Capture the cell that displays the provided text and extract its [x, y] central coordinate. 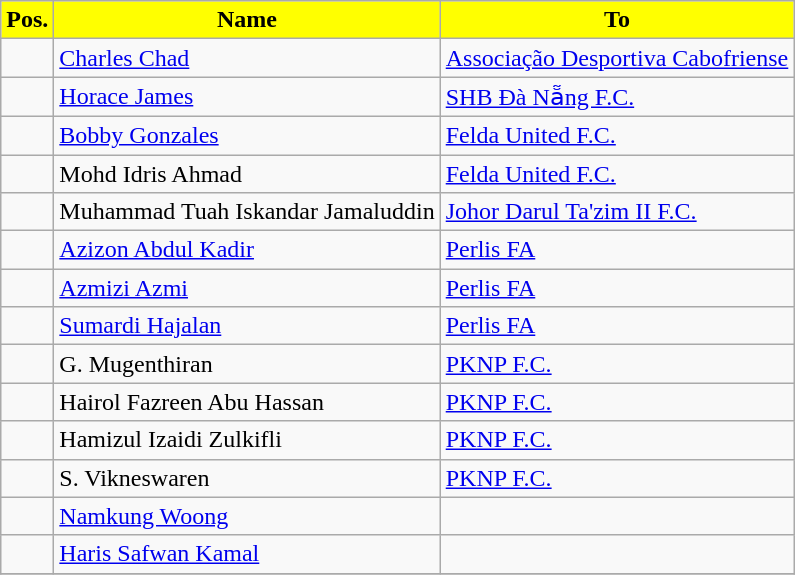
Azmizi Azmi [247, 288]
S. Vikneswaren [247, 478]
Associação Desportiva Cabofriense [617, 58]
G. Mugenthiran [247, 364]
Pos. [28, 20]
Bobby Gonzales [247, 135]
Hairol Fazreen Abu Hassan [247, 402]
Haris Safwan Kamal [247, 554]
Name [247, 20]
Sumardi Hajalan [247, 326]
Muhammad Tuah Iskandar Jamaluddin [247, 212]
Charles Chad [247, 58]
Horace James [247, 97]
Hamizul Izaidi Zulkifli [247, 440]
Johor Darul Ta'zim II F.C. [617, 212]
SHB Đà Nẵng F.C. [617, 97]
Namkung Woong [247, 516]
Mohd Idris Ahmad [247, 173]
Azizon Abdul Kadir [247, 250]
To [617, 20]
